Extract the [X, Y] coordinate from the center of the cell holding the provided text.  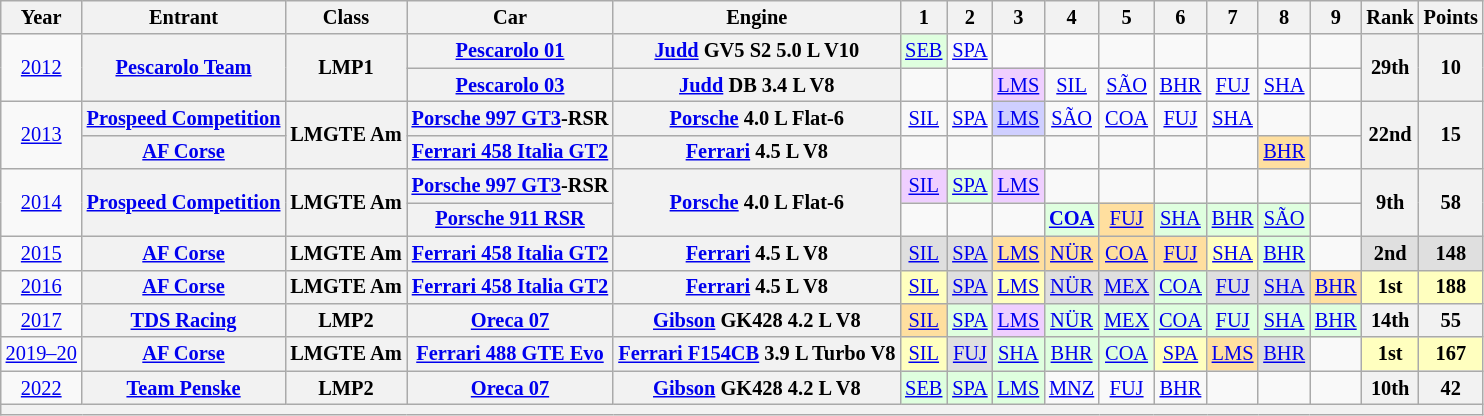
10 [1451, 68]
1 [924, 17]
2019–20 [42, 354]
Pescarolo Team [184, 68]
Car [510, 17]
29th [1390, 68]
Rank [1390, 17]
2nd [1390, 253]
6 [1180, 17]
5 [1126, 17]
TDS Racing [184, 320]
Judd DB 3.4 L V8 [756, 85]
Engine [756, 17]
2014 [42, 202]
14th [1390, 320]
Pescarolo 01 [510, 51]
Porsche 911 RSR [510, 219]
167 [1451, 354]
Team Penske [184, 388]
188 [1451, 287]
4 [1072, 17]
Judd GV5 S2 5.0 L V10 [756, 51]
2013 [42, 134]
15 [1451, 134]
Entrant [184, 17]
10th [1390, 388]
Year [42, 17]
2 [970, 17]
148 [1451, 253]
2016 [42, 287]
Ferrari 488 GTE Evo [510, 354]
Pescarolo 03 [510, 85]
42 [1451, 388]
Class [346, 17]
2022 [42, 388]
58 [1451, 202]
2015 [42, 253]
MNZ [1072, 388]
Ferrari F154CB 3.9 L Turbo V8 [756, 354]
Points [1451, 17]
8 [1284, 17]
7 [1233, 17]
22nd [1390, 134]
55 [1451, 320]
2017 [42, 320]
2012 [42, 68]
9 [1336, 17]
9th [1390, 202]
LMP1 [346, 68]
3 [1019, 17]
